Determine the [X, Y] coordinate at the center of the cell enclosing the given text.  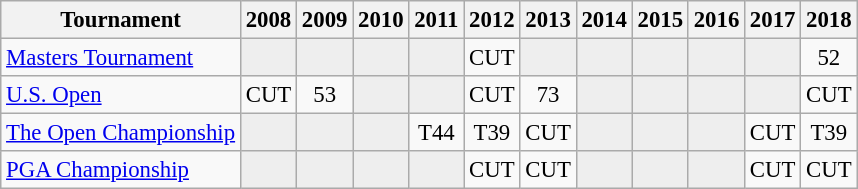
53 [325, 95]
U.S. Open [121, 95]
2016 [716, 20]
The Open Championship [121, 133]
2011 [436, 20]
Tournament [121, 20]
52 [829, 58]
2009 [325, 20]
2013 [548, 20]
2008 [268, 20]
2014 [604, 20]
T44 [436, 133]
2015 [660, 20]
Masters Tournament [121, 58]
PGA Championship [121, 170]
2012 [492, 20]
2017 [773, 20]
2018 [829, 20]
2010 [381, 20]
73 [548, 95]
